Search for the cell housing the specified text and yield its [x, y] center coordinate. 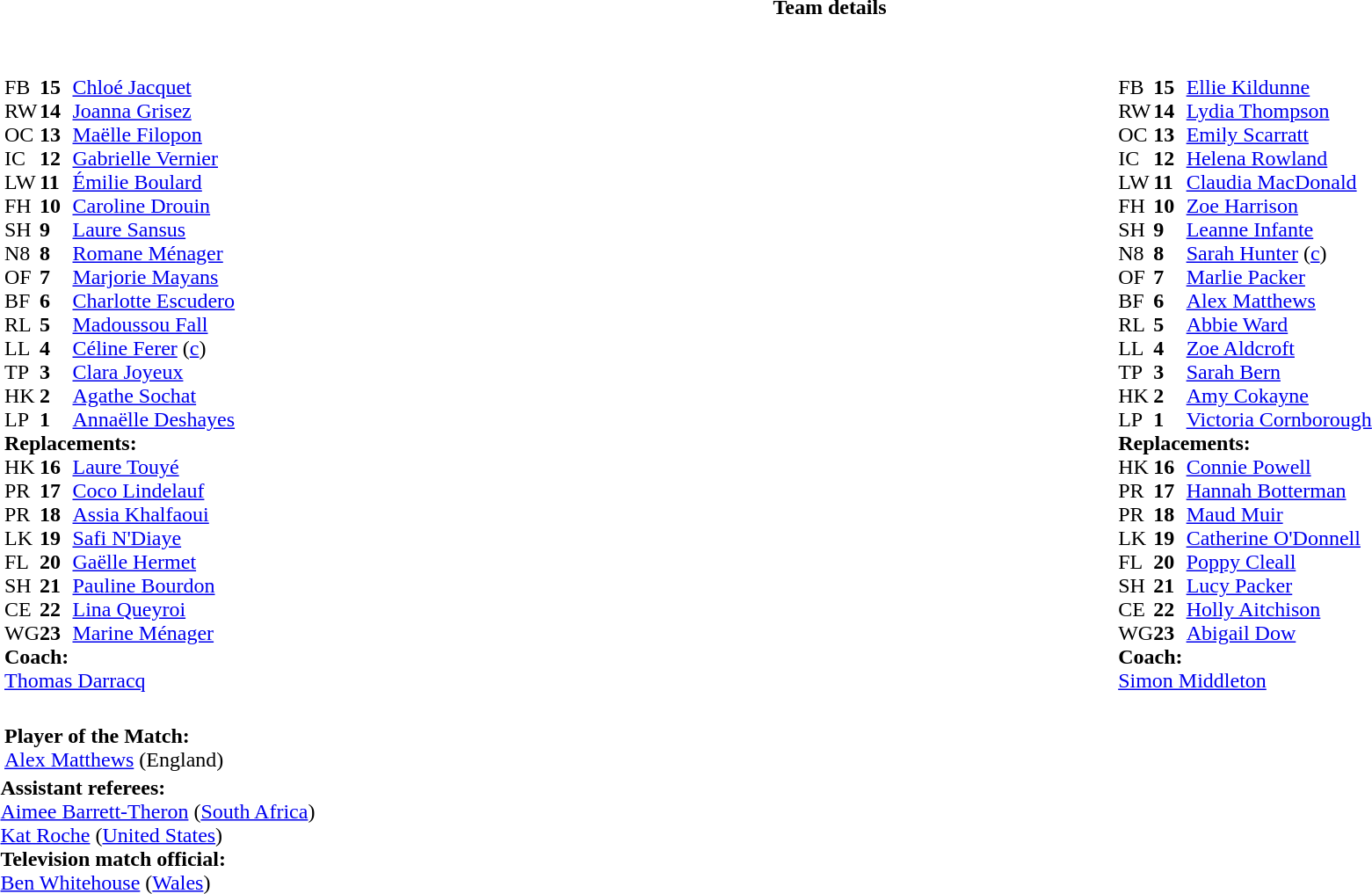
Charlotte Escudero [153, 301]
Abigail Dow [1280, 633]
Emily Scarratt [1280, 135]
Safi N'Diaye [153, 538]
Laure Sansus [153, 230]
Émilie Boulard [153, 183]
Holly Aitchison [1280, 610]
Alex Matthews [1280, 301]
Lydia Thompson [1280, 111]
Helena Rowland [1280, 158]
Hannah Botterman [1280, 491]
Gabrielle Vernier [153, 158]
Gaëlle Hermet [153, 563]
Zoe Harrison [1280, 206]
Clara Joyeux [153, 373]
Romane Ménager [153, 253]
Maud Muir [1280, 515]
Marine Ménager [153, 633]
Agathe Sochat [153, 396]
Sarah Hunter (c) [1280, 253]
Marlie Packer [1280, 278]
Céline Ferer (c) [153, 348]
Leanne Infante [1280, 230]
Thomas Darracq [120, 680]
Pauline Bourdon [153, 585]
Marjorie Mayans [153, 278]
Amy Cokayne [1280, 396]
Laure Touyé [153, 468]
Coco Lindelauf [153, 491]
Chloé Jacquet [153, 88]
Caroline Drouin [153, 206]
Maëlle Filopon [153, 135]
Ellie Kildunne [1280, 88]
Annaëlle Deshayes [153, 420]
Victoria Cornborough [1280, 420]
Lina Queyroi [153, 610]
Claudia MacDonald [1280, 183]
Lucy Packer [1280, 585]
Abbie Ward [1280, 325]
Sarah Bern [1280, 373]
Catherine O'Donnell [1280, 538]
Joanna Grisez [153, 111]
Poppy Cleall [1280, 563]
Simon Middleton [1245, 680]
Madoussou Fall [153, 325]
Connie Powell [1280, 468]
Assia Khalfaoui [153, 515]
Zoe Aldcroft [1280, 348]
